Find where the given text appears and provide that cell's center as (X, Y) coordinate. 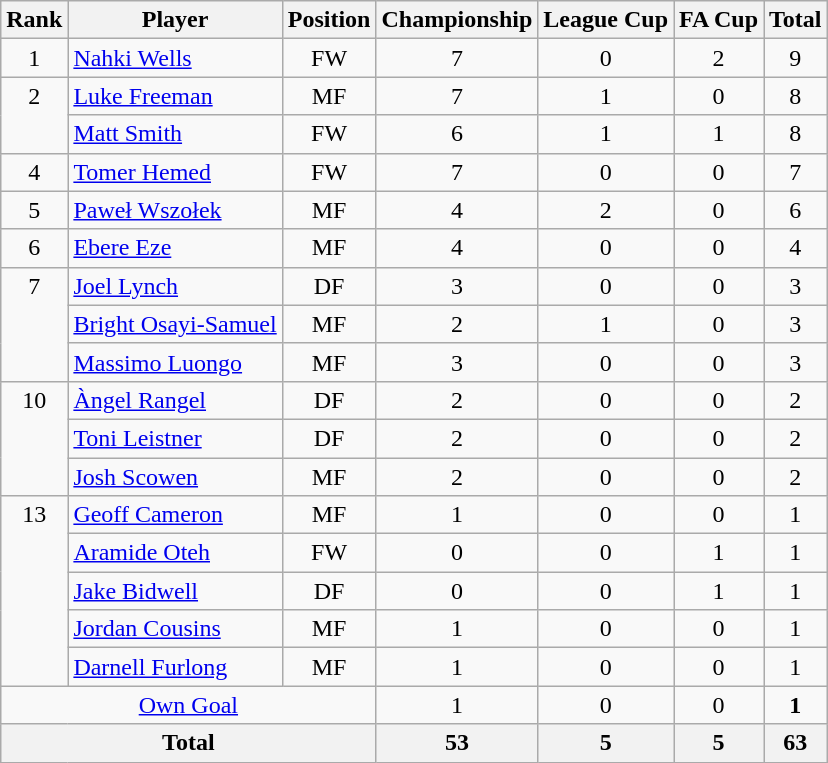
Bright Osayi-Samuel (175, 324)
13 (34, 591)
Tomer Hemed (175, 172)
Matt Smith (175, 134)
Toni Leistner (175, 438)
Ebere Eze (175, 248)
Josh Scowen (175, 477)
FA Cup (719, 20)
Paweł Wszołek (175, 210)
League Cup (606, 20)
Àngel Rangel (175, 400)
Championship (457, 20)
10 (34, 438)
Position (329, 20)
Jake Bidwell (175, 591)
Aramide Oteh (175, 553)
Geoff Cameron (175, 515)
53 (457, 743)
9 (796, 58)
Nahki Wells (175, 58)
Joel Lynch (175, 286)
Own Goal (188, 705)
Luke Freeman (175, 96)
Massimo Luongo (175, 362)
Player (175, 20)
Jordan Cousins (175, 629)
63 (796, 743)
Rank (34, 20)
Darnell Furlong (175, 667)
